Find where the given text appears and provide that cell's center as [X, Y] coordinate. 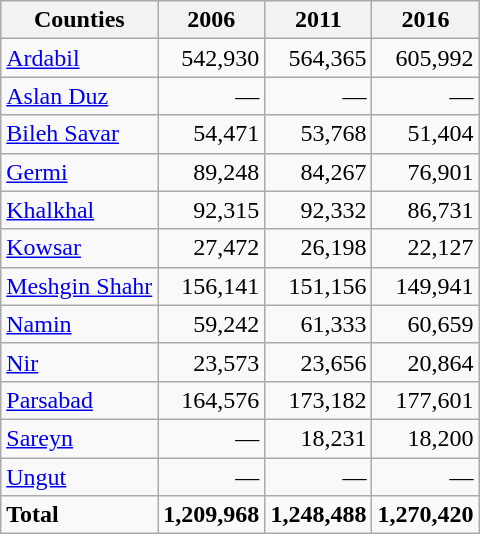
2006 [212, 20]
Ungut [80, 477]
177,601 [426, 400]
51,404 [426, 134]
Nir [80, 362]
542,930 [212, 58]
Counties [80, 20]
1,248,488 [318, 515]
173,182 [318, 400]
23,573 [212, 362]
61,333 [318, 324]
26,198 [318, 248]
Bileh Savar [80, 134]
164,576 [212, 400]
149,941 [426, 286]
Parsabad [80, 400]
92,315 [212, 210]
1,270,420 [426, 515]
Sareyn [80, 438]
18,200 [426, 438]
76,901 [426, 172]
Total [80, 515]
27,472 [212, 248]
2016 [426, 20]
156,141 [212, 286]
84,267 [318, 172]
54,471 [212, 134]
Germi [80, 172]
Meshgin Shahr [80, 286]
20,864 [426, 362]
Aslan Duz [80, 96]
59,242 [212, 324]
60,659 [426, 324]
151,156 [318, 286]
89,248 [212, 172]
23,656 [318, 362]
Khalkhal [80, 210]
53,768 [318, 134]
Ardabil [80, 58]
564,365 [318, 58]
605,992 [426, 58]
1,209,968 [212, 515]
18,231 [318, 438]
Namin [80, 324]
92,332 [318, 210]
22,127 [426, 248]
2011 [318, 20]
86,731 [426, 210]
Kowsar [80, 248]
